From the cell containing the given text, extract its center point as (x, y) coordinate. 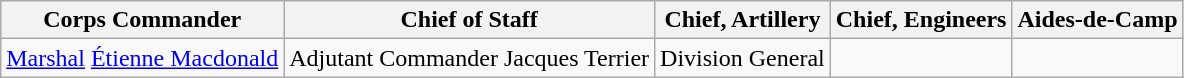
Marshal Étienne Macdonald (142, 58)
Chief, Artillery (743, 20)
Aides-de-Camp (1098, 20)
Division General (743, 58)
Chief of Staff (470, 20)
Adjutant Commander Jacques Terrier (470, 58)
Chief, Engineers (921, 20)
Corps Commander (142, 20)
